Identify which cell holds the provided text, then report its [X, Y] central coordinate. 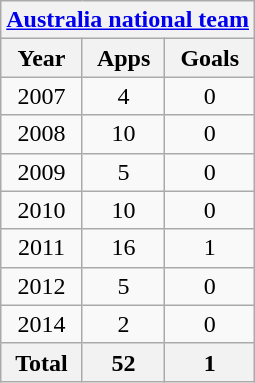
Apps [124, 58]
4 [124, 96]
2 [124, 324]
2009 [42, 172]
Total [42, 362]
2014 [42, 324]
2010 [42, 210]
2007 [42, 96]
2011 [42, 248]
2008 [42, 134]
2012 [42, 286]
Goals [210, 58]
Year [42, 58]
52 [124, 362]
16 [124, 248]
Australia national team [128, 20]
